Detect which cell encompasses the target text, then output its [X, Y] center coordinate. 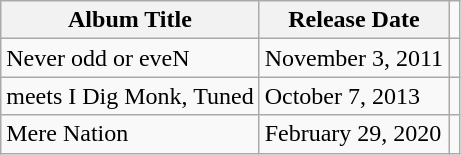
Album Title [130, 20]
Release Date [354, 20]
October 7, 2013 [354, 96]
November 3, 2011 [354, 58]
February 29, 2020 [354, 134]
Mere Nation [130, 134]
meets I Dig Monk, Tuned [130, 96]
Never odd or eveN [130, 58]
